Find where the given text appears and provide that cell's center as (X, Y) coordinate. 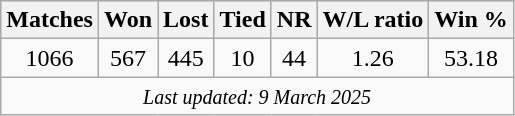
10 (242, 58)
53.18 (472, 58)
W/L ratio (373, 20)
1.26 (373, 58)
44 (294, 58)
Matches (50, 20)
Tied (242, 20)
Win % (472, 20)
567 (128, 58)
1066 (50, 58)
Lost (186, 20)
445 (186, 58)
Won (128, 20)
Last updated: 9 March 2025 (258, 96)
NR (294, 20)
